Capture the cell that displays the provided text and extract its (X, Y) central coordinate. 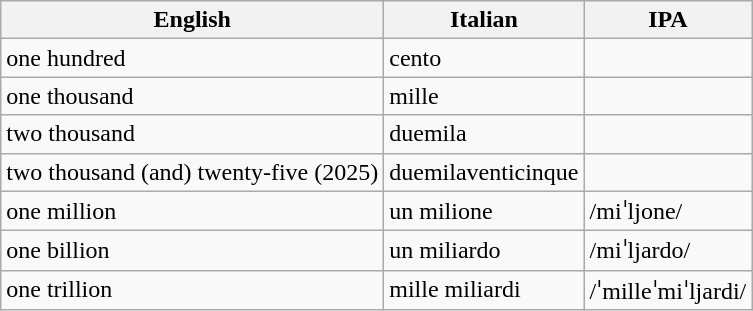
one hundred (192, 58)
IPA (668, 20)
/miˈljardo/ (668, 251)
cento (484, 58)
duemila (484, 134)
English (192, 20)
mille miliardi (484, 290)
two thousand (192, 134)
two thousand (and) twenty-five (2025) (192, 172)
un miliardo (484, 251)
/ˈmilleˈmiˈljardi/ (668, 290)
un milione (484, 211)
one billion (192, 251)
one million (192, 211)
mille (484, 96)
/miˈljone/ (668, 211)
one trillion (192, 290)
one thousand (192, 96)
duemilaventicinque (484, 172)
Italian (484, 20)
